Find where the given text appears and provide that cell's center as (X, Y) coordinate. 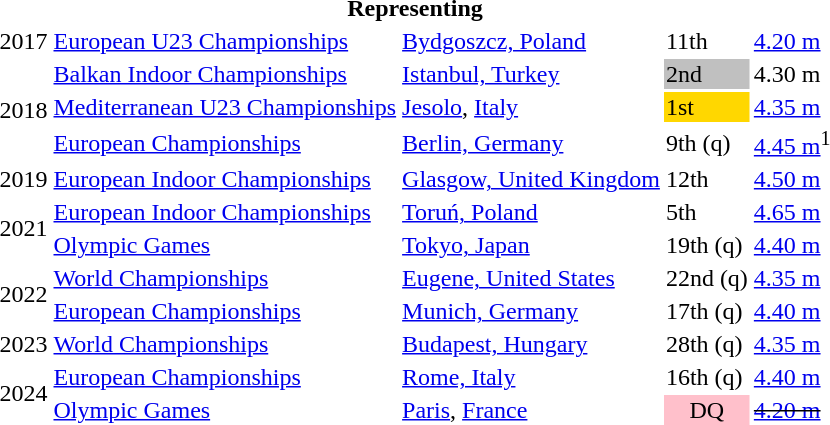
Munich, Germany (532, 311)
Jesolo, Italy (532, 107)
22nd (q) (706, 278)
Glasgow, United Kingdom (532, 179)
2nd (706, 74)
5th (706, 212)
Rome, Italy (532, 377)
17th (q) (706, 311)
Bydgoszcz, Poland (532, 41)
11th (706, 41)
European U23 Championships (225, 41)
Mediterranean U23 Championships (225, 107)
Toruń, Poland (532, 212)
Paris, France (532, 410)
12th (706, 179)
Istanbul, Turkey (532, 74)
Tokyo, Japan (532, 245)
DQ (706, 410)
19th (q) (706, 245)
Eugene, United States (532, 278)
Berlin, Germany (532, 143)
9th (q) (706, 143)
16th (q) (706, 377)
Balkan Indoor Championships (225, 74)
28th (q) (706, 344)
Budapest, Hungary (532, 344)
1st (706, 107)
